Find where the given text appears and provide that cell's center as (X, Y) coordinate. 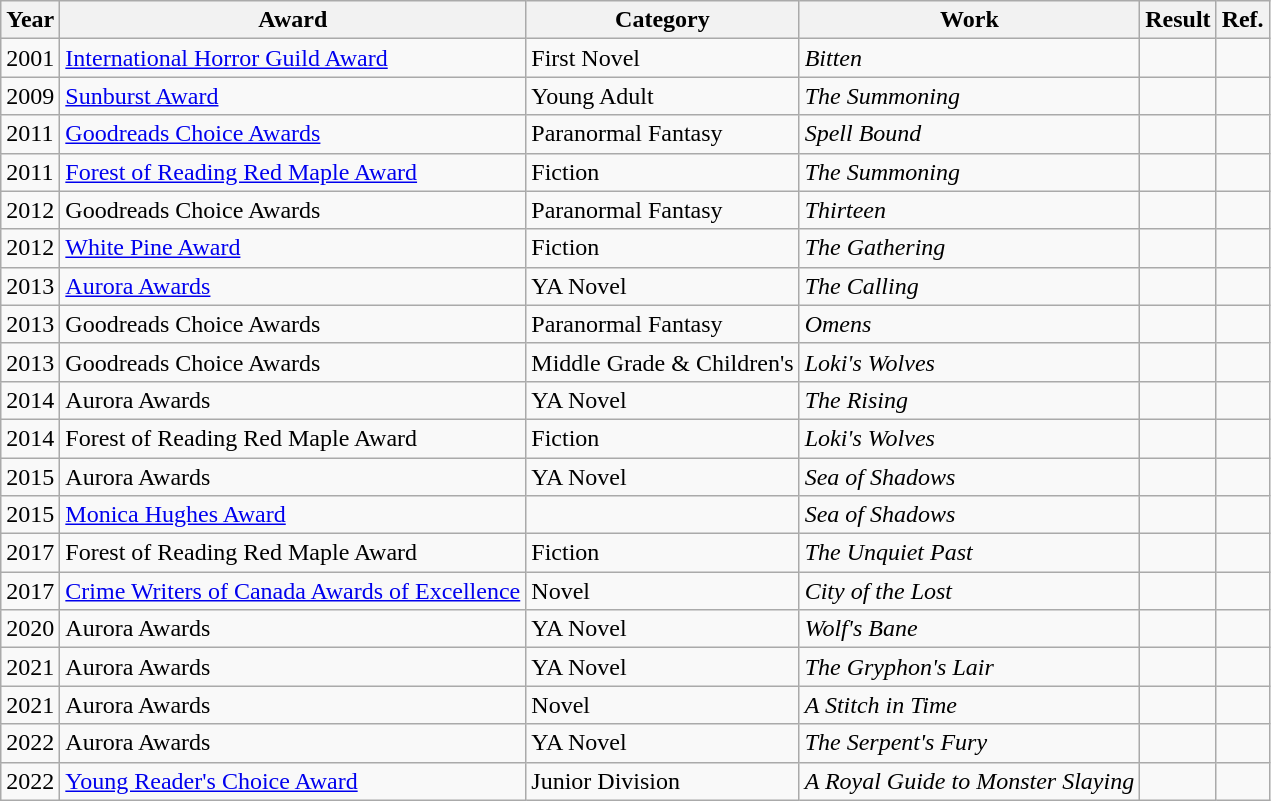
Ref. (1242, 20)
Young Adult (662, 96)
Category (662, 20)
A Royal Guide to Monster Slaying (970, 781)
Monica Hughes Award (293, 515)
The Unquiet Past (970, 553)
The Gathering (970, 248)
Spell Bound (970, 134)
The Gryphon's Lair (970, 667)
White Pine Award (293, 248)
Thirteen (970, 210)
A Stitch in Time (970, 705)
Middle Grade & Children's (662, 362)
2009 (30, 96)
The Rising (970, 400)
Year (30, 20)
The Calling (970, 286)
Work (970, 20)
2001 (30, 58)
First Novel (662, 58)
Omens (970, 324)
Young Reader's Choice Award (293, 781)
Crime Writers of Canada Awards of Excellence (293, 591)
Wolf's Bane (970, 629)
Bitten (970, 58)
Result (1178, 20)
Award (293, 20)
The Serpent's Fury (970, 743)
Sunburst Award (293, 96)
City of the Lost (970, 591)
International Horror Guild Award (293, 58)
Junior Division (662, 781)
2020 (30, 629)
